Detect which cell encompasses the target text, then output its [x, y] center coordinate. 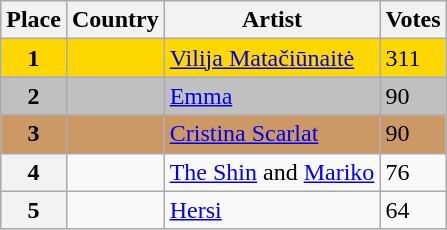
Vilija Matačiūnaitė [272, 58]
Cristina Scarlat [272, 134]
Country [115, 20]
311 [413, 58]
Hersi [272, 210]
The Shin and Mariko [272, 172]
4 [34, 172]
Emma [272, 96]
76 [413, 172]
3 [34, 134]
5 [34, 210]
1 [34, 58]
Votes [413, 20]
Place [34, 20]
64 [413, 210]
Artist [272, 20]
2 [34, 96]
